Provide the [X, Y] coordinate of the cell's center where the given text is located.  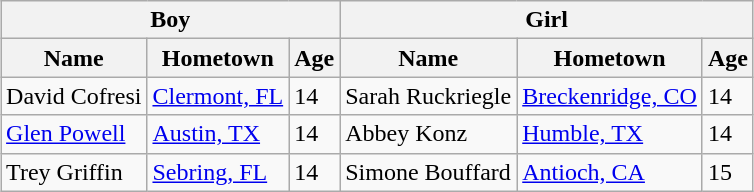
David Cofresi [74, 96]
Humble, TX [610, 134]
Girl [547, 20]
Boy [170, 20]
Clermont, FL [218, 96]
Trey Griffin [74, 172]
Sebring, FL [218, 172]
Sarah Ruckriegle [428, 96]
Antioch, CA [610, 172]
Breckenridge, CO [610, 96]
Abbey Konz [428, 134]
Glen Powell [74, 134]
Simone Bouffard [428, 172]
Austin, TX [218, 134]
15 [728, 172]
